Search for the cell housing the specified text and yield its (X, Y) center coordinate. 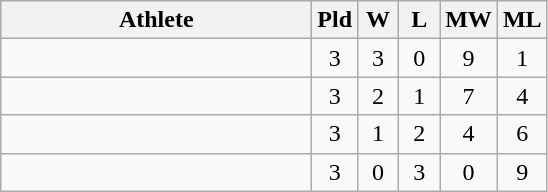
W (378, 20)
7 (469, 96)
MW (469, 20)
L (420, 20)
Pld (335, 20)
Athlete (156, 20)
6 (522, 134)
ML (522, 20)
